Provide the [x, y] coordinate of the cell's center where the given text is located.  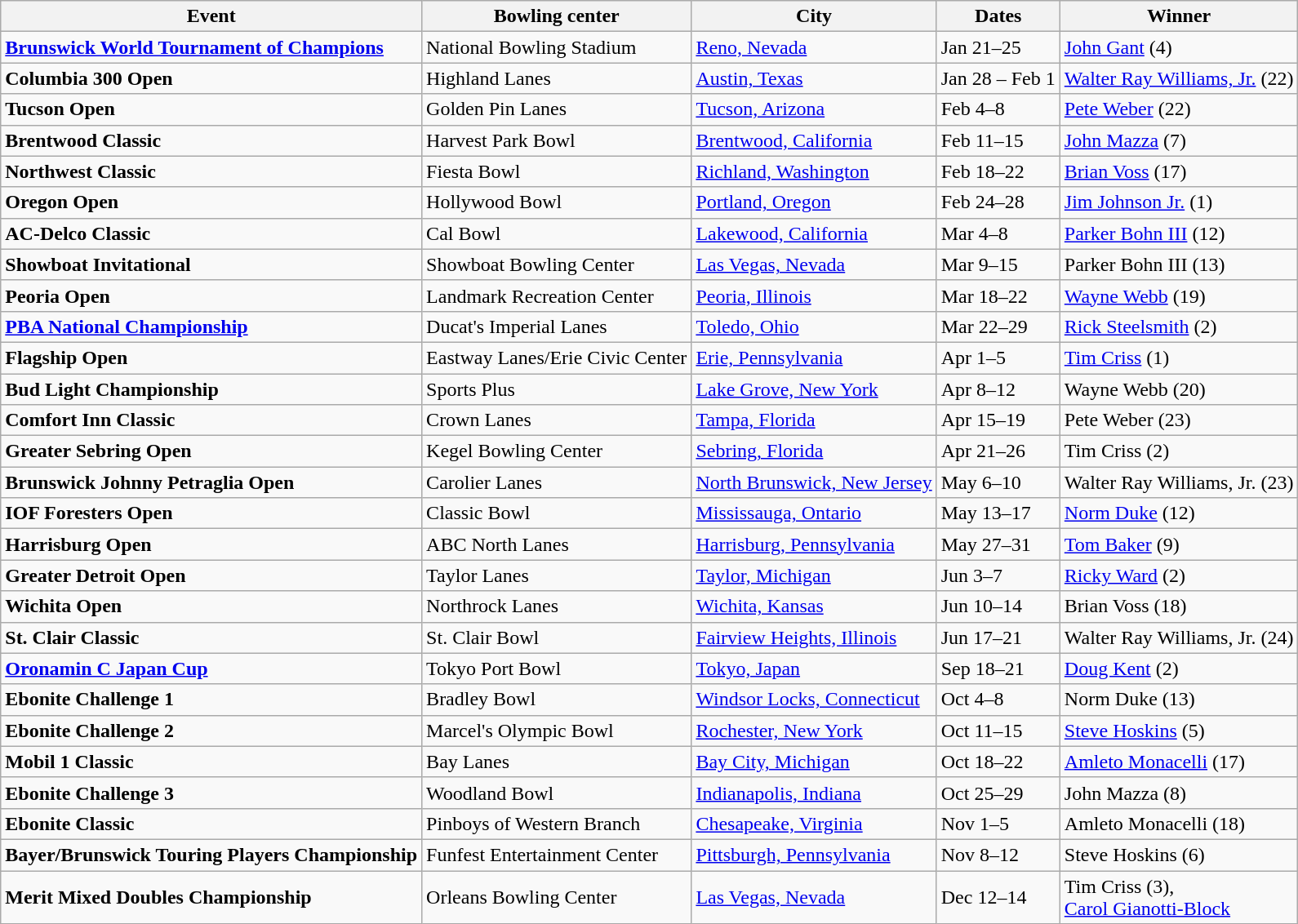
Fiesta Bowl [557, 171]
Bradley Bowl [557, 700]
Ricky Ward (2) [1179, 575]
North Brunswick, New Jersey [814, 482]
Taylor Lanes [557, 575]
Mobil 1 Classic [211, 762]
Carolier Lanes [557, 482]
Sep 18–21 [998, 669]
Ebonite Challenge 1 [211, 700]
Apr 15–19 [998, 420]
National Bowling Stadium [557, 47]
Tucson Open [211, 109]
Apr 8–12 [998, 389]
Brentwood, California [814, 140]
PBA National Championship [211, 327]
Tim Criss (3),Carol Gianotti-Block [1179, 896]
Taylor, Michigan [814, 575]
IOF Foresters Open [211, 513]
John Gant (4) [1179, 47]
Sports Plus [557, 389]
Oregon Open [211, 202]
Wichita Open [211, 606]
Northwest Classic [211, 171]
Mar 4–8 [998, 233]
Pittsburgh, Pennsylvania [814, 855]
Austin, Texas [814, 78]
Bayer/Brunswick Touring Players Championship [211, 855]
Bay City, Michigan [814, 762]
Oct 18–22 [998, 762]
Lakewood, California [814, 233]
Feb 11–15 [998, 140]
Tokyo Port Bowl [557, 669]
Comfort Inn Classic [211, 420]
Apr 1–5 [998, 358]
May 6–10 [998, 482]
Norm Duke (12) [1179, 513]
Peoria Open [211, 295]
Brunswick World Tournament of Champions [211, 47]
ABC North Lanes [557, 544]
Tokyo, Japan [814, 669]
Parker Bohn III (12) [1179, 233]
Feb 4–8 [998, 109]
Brian Voss (18) [1179, 606]
Flagship Open [211, 358]
Ebonite Challenge 3 [211, 793]
Apr 21–26 [998, 451]
Event [211, 16]
Landmark Recreation Center [557, 295]
Nov 1–5 [998, 824]
Oct 11–15 [998, 731]
John Mazza (7) [1179, 140]
Amleto Monacelli (18) [1179, 824]
Walter Ray Williams, Jr. (22) [1179, 78]
Jan 21–25 [998, 47]
Pete Weber (23) [1179, 420]
Showboat Invitational [211, 264]
Highland Lanes [557, 78]
Woodland Bowl [557, 793]
Jim Johnson Jr. (1) [1179, 202]
Norm Duke (13) [1179, 700]
Columbia 300 Open [211, 78]
AC-Delco Classic [211, 233]
Marcel's Olympic Bowl [557, 731]
Rick Steelsmith (2) [1179, 327]
May 13–17 [998, 513]
Jun 10–14 [998, 606]
Orleans Bowling Center [557, 896]
Richland, Washington [814, 171]
Brentwood Classic [211, 140]
Wayne Webb (20) [1179, 389]
Tom Baker (9) [1179, 544]
Nov 8–12 [998, 855]
Oct 4–8 [998, 700]
Harrisburg, Pennsylvania [814, 544]
Walter Ray Williams, Jr. (23) [1179, 482]
Windsor Locks, Connecticut [814, 700]
Ducat's Imperial Lanes [557, 327]
Mar 9–15 [998, 264]
Oronamin C Japan Cup [211, 669]
Pete Weber (22) [1179, 109]
Tampa, Florida [814, 420]
Indianapolis, Indiana [814, 793]
City [814, 16]
Northrock Lanes [557, 606]
Jun 3–7 [998, 575]
Oct 25–29 [998, 793]
Harvest Park Bowl [557, 140]
Bay Lanes [557, 762]
Dates [998, 16]
Ebonite Classic [211, 824]
Walter Ray Williams, Jr. (24) [1179, 637]
Winner [1179, 16]
Peoria, Illinois [814, 295]
Feb 18–22 [998, 171]
Eastway Lanes/Erie Civic Center [557, 358]
Showboat Bowling Center [557, 264]
Wayne Webb (19) [1179, 295]
Steve Hoskins (5) [1179, 731]
Pinboys of Western Branch [557, 824]
St. Clair Bowl [557, 637]
Toledo, Ohio [814, 327]
Amleto Monacelli (17) [1179, 762]
Mississauga, Ontario [814, 513]
May 27–31 [998, 544]
Golden Pin Lanes [557, 109]
Parker Bohn III (13) [1179, 264]
Jun 17–21 [998, 637]
Lake Grove, New York [814, 389]
Erie, Pennsylvania [814, 358]
Brunswick Johnny Petraglia Open [211, 482]
Sebring, Florida [814, 451]
Jan 28 – Feb 1 [998, 78]
Kegel Bowling Center [557, 451]
Bud Light Championship [211, 389]
Dec 12–14 [998, 896]
Fairview Heights, Illinois [814, 637]
Harrisburg Open [211, 544]
Doug Kent (2) [1179, 669]
John Mazza (8) [1179, 793]
Mar 18–22 [998, 295]
Greater Detroit Open [211, 575]
Reno, Nevada [814, 47]
Tucson, Arizona [814, 109]
St. Clair Classic [211, 637]
Rochester, New York [814, 731]
Feb 24–28 [998, 202]
Wichita, Kansas [814, 606]
Funfest Entertainment Center [557, 855]
Tim Criss (2) [1179, 451]
Cal Bowl [557, 233]
Greater Sebring Open [211, 451]
Merit Mixed Doubles Championship [211, 896]
Hollywood Bowl [557, 202]
Mar 22–29 [998, 327]
Brian Voss (17) [1179, 171]
Chesapeake, Virginia [814, 824]
Ebonite Challenge 2 [211, 731]
Classic Bowl [557, 513]
Steve Hoskins (6) [1179, 855]
Bowling center [557, 16]
Tim Criss (1) [1179, 358]
Portland, Oregon [814, 202]
Crown Lanes [557, 420]
